Return (x, y) of the center of cell containing provided text 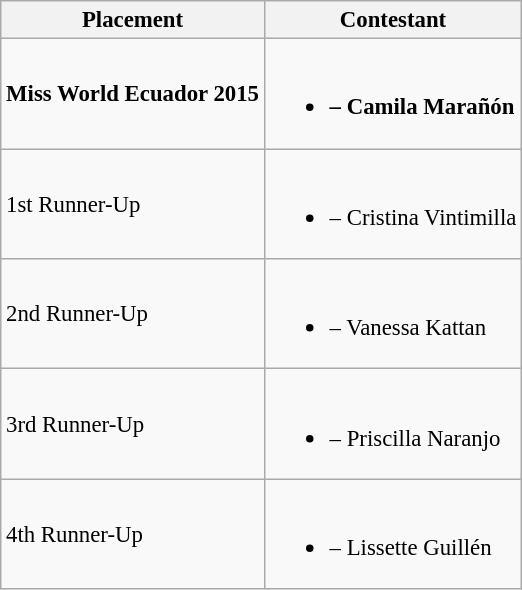
– Vanessa Kattan (392, 314)
Miss World Ecuador 2015 (133, 94)
– Lissette Guillén (392, 534)
– Cristina Vintimilla (392, 204)
Placement (133, 20)
3rd Runner-Up (133, 424)
2nd Runner-Up (133, 314)
Contestant (392, 20)
1st Runner-Up (133, 204)
– Priscilla Naranjo (392, 424)
– Camila Marañón (392, 94)
4th Runner-Up (133, 534)
